Locate the cell with the specified text and output its (x, y) center coordinate. 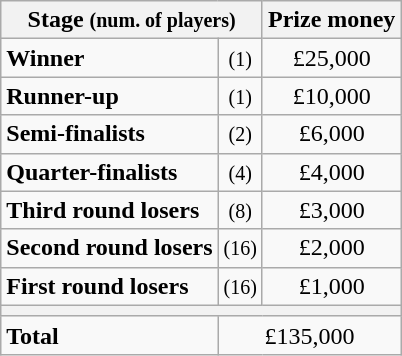
£4,000 (331, 172)
Winner (110, 58)
£1,000 (331, 286)
Third round losers (110, 210)
Prize money (331, 20)
£3,000 (331, 210)
(4) (240, 172)
Semi-finalists (110, 134)
£25,000 (331, 58)
Second round losers (110, 248)
Runner-up (110, 96)
Total (110, 335)
£10,000 (331, 96)
(2) (240, 134)
(8) (240, 210)
£6,000 (331, 134)
First round losers (110, 286)
Quarter-finalists (110, 172)
£135,000 (310, 335)
Stage (num. of players) (132, 20)
£2,000 (331, 248)
